Find where the given text appears and provide that cell's center as [x, y] coordinate. 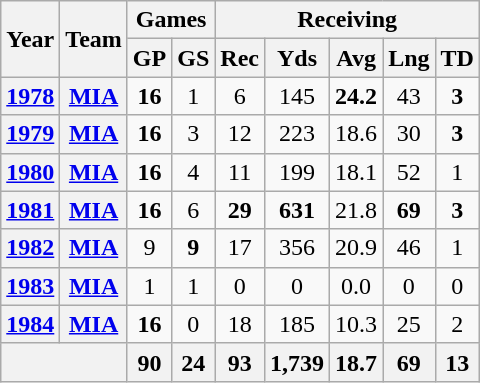
24 [194, 362]
4 [194, 172]
25 [409, 324]
631 [298, 210]
185 [298, 324]
18.6 [356, 134]
Receiving [348, 20]
356 [298, 248]
20.9 [356, 248]
1980 [30, 172]
90 [149, 362]
1982 [30, 248]
18 [240, 324]
2 [457, 324]
1,739 [298, 362]
TD [457, 58]
18.7 [356, 362]
223 [298, 134]
GP [149, 58]
0.0 [356, 286]
43 [409, 96]
17 [240, 248]
24.2 [356, 96]
18.1 [356, 172]
13 [457, 362]
93 [240, 362]
1984 [30, 324]
GS [194, 58]
145 [298, 96]
1978 [30, 96]
1983 [30, 286]
Games [170, 20]
1979 [30, 134]
Avg [356, 58]
Year [30, 39]
12 [240, 134]
Lng [409, 58]
52 [409, 172]
21.8 [356, 210]
Rec [240, 58]
30 [409, 134]
199 [298, 172]
46 [409, 248]
11 [240, 172]
Team [94, 39]
10.3 [356, 324]
Yds [298, 58]
1981 [30, 210]
29 [240, 210]
